Pinpoint the cell where the given text exists, returning its (x, y) midpoint coordinate. 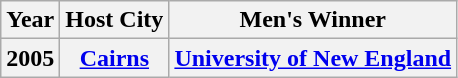
Host City (114, 20)
University of New England (313, 58)
Men's Winner (313, 20)
Cairns (114, 58)
Year (30, 20)
2005 (30, 58)
